Return (X, Y) of the center of cell containing provided text 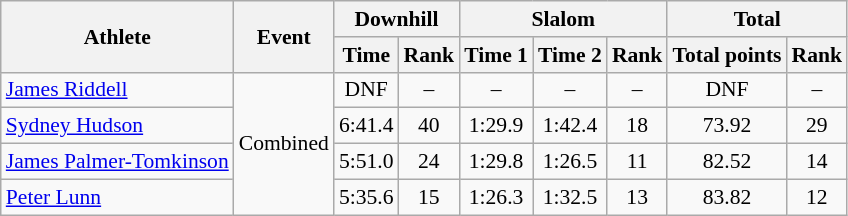
14 (818, 162)
12 (818, 197)
Downhill (396, 19)
1:26.5 (570, 162)
73.92 (726, 126)
6:41.4 (366, 126)
1:32.5 (570, 197)
Time (366, 55)
24 (430, 162)
Sydney Hudson (118, 126)
18 (638, 126)
1:42.4 (570, 126)
29 (818, 126)
Event (284, 36)
Time 2 (570, 55)
1:29.9 (496, 126)
James Riddell (118, 90)
1:29.8 (496, 162)
Athlete (118, 36)
James Palmer-Tomkinson (118, 162)
13 (638, 197)
82.52 (726, 162)
11 (638, 162)
Total (757, 19)
Time 1 (496, 55)
Peter Lunn (118, 197)
Combined (284, 143)
83.82 (726, 197)
1:26.3 (496, 197)
5:51.0 (366, 162)
5:35.6 (366, 197)
Slalom (563, 19)
15 (430, 197)
Total points (726, 55)
40 (430, 126)
